Provide the [x, y] coordinate of the cell's center where the given text is located.  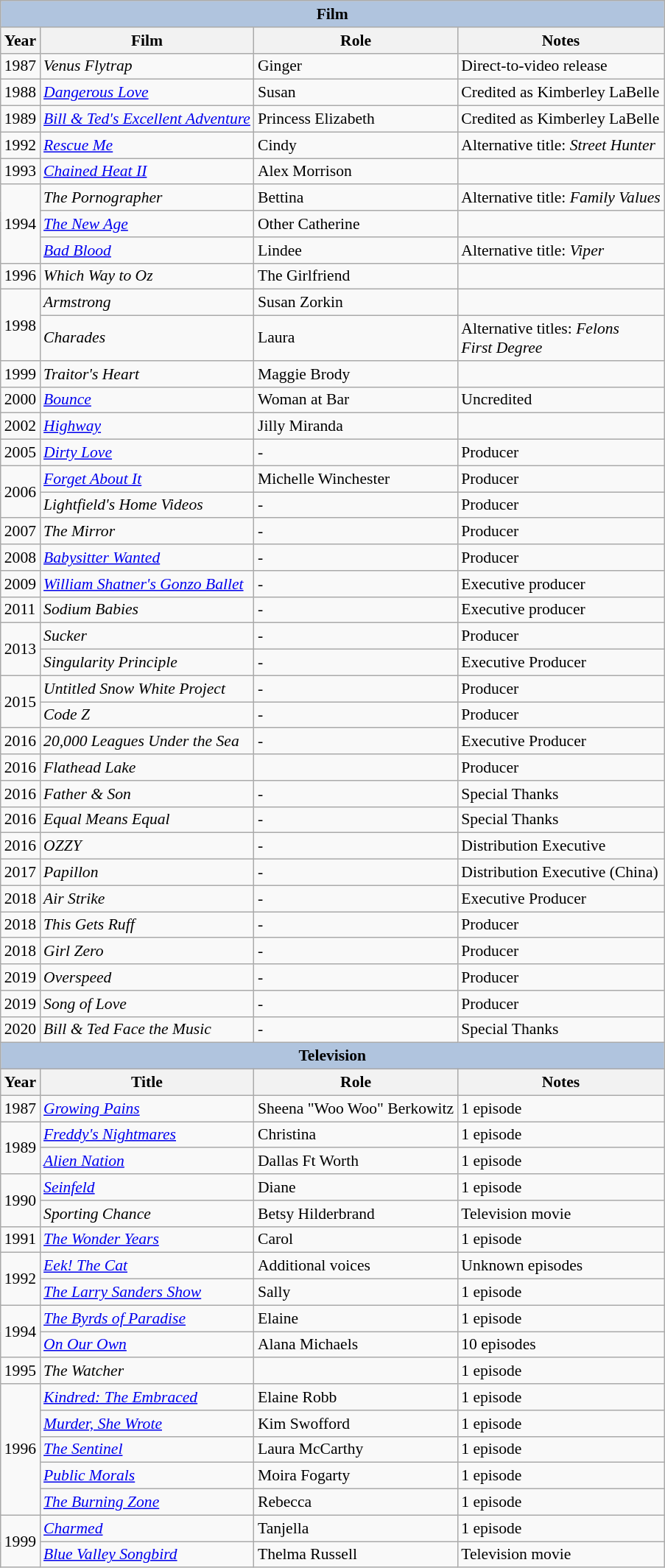
The Girlfriend [356, 276]
2017 [21, 873]
Charades [147, 339]
Dirty Love [147, 453]
Overspeed [147, 977]
Alex Morrison [356, 172]
Carol [356, 1240]
Armstrong [147, 303]
Title [147, 1083]
Alternative titles: FelonsFirst Degree [560, 339]
Bounce [147, 400]
Untitled Snow White Project [147, 689]
10 episodes [560, 1345]
This Gets Ruff [147, 925]
2008 [21, 558]
2007 [21, 532]
2000 [21, 400]
Venus Flytrap [147, 66]
1991 [21, 1240]
2009 [21, 584]
Bad Blood [147, 250]
1988 [21, 93]
The Wonder Years [147, 1240]
Distribution Executive (China) [560, 873]
Rescue Me [147, 145]
Susan Zorkin [356, 303]
Seinfeld [147, 1187]
Flathead Lake [147, 767]
Elaine Robb [356, 1397]
Direct-to-video release [560, 66]
Which Way to Oz [147, 276]
Alternative title: Family Values [560, 198]
Betsy Hilderbrand [356, 1214]
Alternative title: Street Hunter [560, 145]
Lindee [356, 250]
Dangerous Love [147, 93]
Other Catherine [356, 224]
Tanjella [356, 1528]
2005 [21, 453]
1998 [21, 326]
Blue Valley Songbird [147, 1555]
Princess Elizabeth [356, 119]
2011 [21, 610]
The Burning Zone [147, 1502]
Bill & Ted Face the Music [147, 1030]
Public Morals [147, 1476]
Song of Love [147, 1004]
Elaine [356, 1318]
Bettina [356, 198]
Eek! The Cat [147, 1266]
Thelma Russell [356, 1555]
William Shatner's Gonzo Ballet [147, 584]
The Larry Sanders Show [147, 1293]
Singularity Principle [147, 663]
Equal Means Equal [147, 820]
Distribution Executive [560, 846]
Michelle Winchester [356, 479]
Sheena "Woo Woo" Berkowitz [356, 1108]
20,000 Leagues Under the Sea [147, 742]
Charmed [147, 1528]
1993 [21, 172]
The Byrds of Paradise [147, 1318]
1995 [21, 1371]
Maggie Brody [356, 374]
Sucker [147, 636]
Alana Michaels [356, 1345]
The Sentinel [147, 1449]
Laura McCarthy [356, 1449]
2002 [21, 426]
Lightfield's Home Videos [147, 505]
Code Z [147, 715]
Dallas Ft Worth [356, 1161]
Unknown episodes [560, 1266]
Uncredited [560, 400]
Television [333, 1056]
Christina [356, 1135]
Murder, She Wrote [147, 1424]
The Watcher [147, 1371]
Highway [147, 426]
Girl Zero [147, 952]
Papillon [147, 873]
Sodium Babies [147, 610]
2020 [21, 1030]
Rebecca [356, 1502]
Jilly Miranda [356, 426]
Cindy [356, 145]
The Mirror [147, 532]
Ginger [356, 66]
Moira Fogarty [356, 1476]
Sporting Chance [147, 1214]
Traitor's Heart [147, 374]
Woman at Bar [356, 400]
Father & Son [147, 794]
Diane [356, 1187]
Susan [356, 93]
Laura [356, 339]
Additional voices [356, 1266]
Growing Pains [147, 1108]
Freddy's Nightmares [147, 1135]
The New Age [147, 224]
2015 [21, 701]
On Our Own [147, 1345]
Kindred: The Embraced [147, 1397]
Forget About It [147, 479]
Alternative title: Viper [560, 250]
Air Strike [147, 899]
The Pornographer [147, 198]
1990 [21, 1200]
2006 [21, 492]
Bill & Ted's Excellent Adventure [147, 119]
Alien Nation [147, 1161]
Sally [356, 1293]
Babysitter Wanted [147, 558]
OZZY [147, 846]
Kim Swofford [356, 1424]
Chained Heat II [147, 172]
2013 [21, 650]
